Determine the [X, Y] coordinate at the center of the cell enclosing the given text.  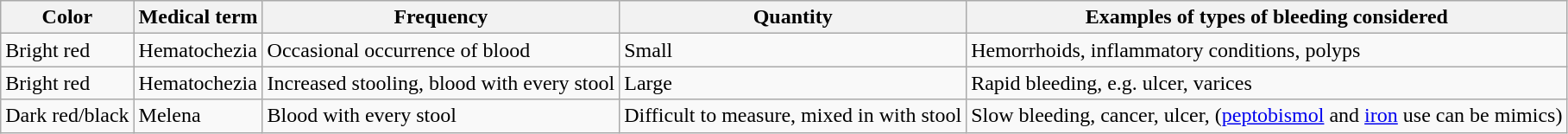
Occasional occurrence of blood [441, 50]
Melena [198, 116]
Slow bleeding, cancer, ulcer, (peptobismol and iron use can be mimics) [1267, 116]
Blood with every stool [441, 116]
Quantity [793, 17]
Hemorrhoids, inflammatory conditions, polyps [1267, 50]
Color [67, 17]
Medical term [198, 17]
Dark red/black [67, 116]
Large [793, 83]
Rapid bleeding, e.g. ulcer, varices [1267, 83]
Difficult to measure, mixed in with stool [793, 116]
Frequency [441, 17]
Examples of types of bleeding considered [1267, 17]
Small [793, 50]
Increased stooling, blood with every stool [441, 83]
